Locate the cell with the specified text and output its (x, y) center coordinate. 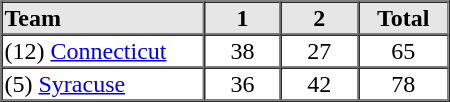
2 (320, 18)
Team (103, 18)
Total (404, 18)
1 (242, 18)
65 (404, 50)
78 (404, 84)
38 (242, 50)
(12) Connecticut (103, 50)
(5) Syracuse (103, 84)
42 (320, 84)
36 (242, 84)
27 (320, 50)
